Return the [X, Y] coordinate for the center point of the cell that contains the specified text.  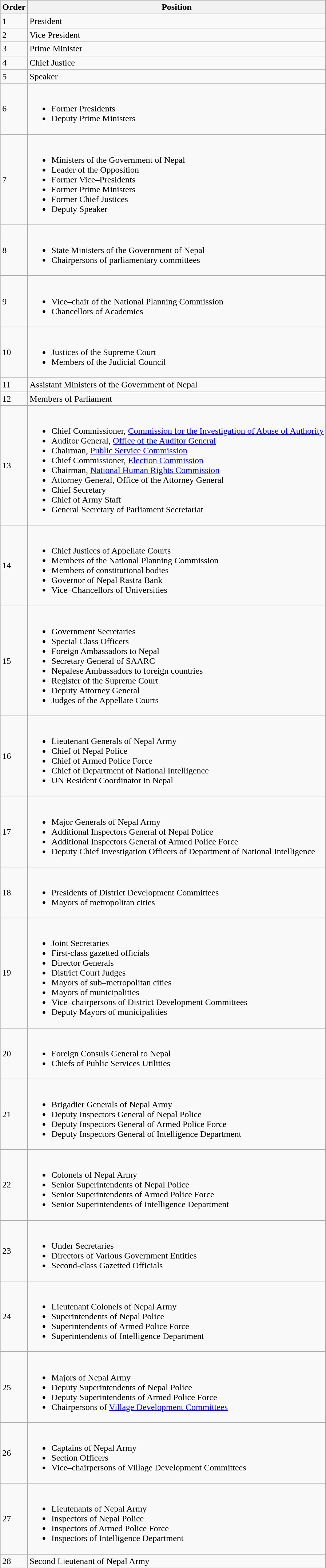
State Ministers of the Government of NepalChairpersons of parliamentary committees [177, 250]
13 [14, 465]
24 [14, 1316]
1 [14, 21]
19 [14, 973]
Majors of Nepal ArmyDeputy Superintendents of Nepal PoliceDeputy Superintendents of Armed Police ForceChairpersons of Village Development Committees [177, 1387]
25 [14, 1387]
Prime Minister [177, 49]
7 [14, 180]
3 [14, 49]
21 [14, 1114]
2 [14, 35]
16 [14, 756]
Position [177, 7]
Lieutenant Colonels of Nepal ArmySuperintendents of Nepal PoliceSuperintendents of Armed Police ForceSuperintendents of Intelligence Department [177, 1316]
Lieutenants of Nepal ArmyInspectors of Nepal PoliceInspectors of Armed Police ForceInspectors of Intelligence Department [177, 1518]
28 [14, 1561]
20 [14, 1053]
Assistant Ministers of the Government of Nepal [177, 385]
Former PresidentsDeputy Prime Ministers [177, 109]
17 [14, 832]
Vice–chair of the National Planning CommissionChancellors of Academies [177, 301]
Members of Parliament [177, 399]
9 [14, 301]
Vice President [177, 35]
6 [14, 109]
18 [14, 893]
Captains of Nepal ArmySection OfficersVice–chairpersons of Village Development Committees [177, 1453]
22 [14, 1185]
Order [14, 7]
4 [14, 63]
Ministers of the Government of NepalLeader of the OppositionFormer Vice–PresidentsFormer Prime MinistersFormer Chief JusticesDeputy Speaker [177, 180]
Presidents of District Development CommitteesMayors of metropolitan cities [177, 893]
Chief Justice [177, 63]
15 [14, 661]
Second Lieutenant of Nepal Army [177, 1561]
5 [14, 76]
10 [14, 352]
Speaker [177, 76]
Foreign Consuls General to NepalChiefs of Public Services Utilities [177, 1053]
14 [14, 566]
27 [14, 1518]
Under SecretariesDirectors of Various Government EntitiesSecond-class Gazetted Officials [177, 1250]
8 [14, 250]
Justices of the Supreme CourtMembers of the Judicial Council [177, 352]
23 [14, 1250]
11 [14, 385]
12 [14, 399]
President [177, 21]
26 [14, 1453]
